Extract the [x, y] coordinate from the center of the cell holding the provided text.  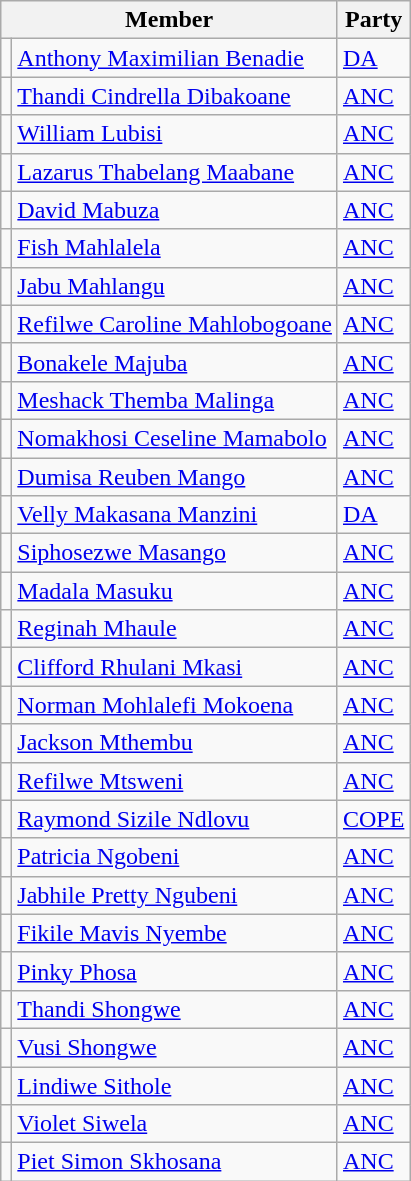
Fish Mahlalela [175, 248]
Bonakele Majuba [175, 362]
Jabhile Pretty Ngubeni [175, 895]
Party [373, 20]
Refilwe Mtsweni [175, 781]
Reginah Mhaule [175, 629]
Raymond Sizile Ndlovu [175, 819]
Refilwe Caroline Mahlobogoane [175, 324]
Siphosezwe Masango [175, 553]
Madala Masuku [175, 591]
Fikile Mavis Nyembe [175, 933]
Jackson Mthembu [175, 743]
Clifford Rhulani Mkasi [175, 667]
Thandi Shongwe [175, 1009]
Velly Makasana Manzini [175, 515]
Member [170, 20]
Lindiwe Sithole [175, 1085]
Meshack Themba Malinga [175, 400]
Anthony Maximilian Benadie [175, 58]
Norman Mohlalefi Mokoena [175, 705]
David Mabuza [175, 210]
William Lubisi [175, 134]
Piet Simon Skhosana [175, 1162]
Thandi Cindrella Dibakoane [175, 96]
Violet Siwela [175, 1124]
Dumisa Reuben Mango [175, 477]
Vusi Shongwe [175, 1047]
COPE [373, 819]
Pinky Phosa [175, 971]
Patricia Ngobeni [175, 857]
Nomakhosi Ceseline Mamabolo [175, 438]
Jabu Mahlangu [175, 286]
Lazarus Thabelang Maabane [175, 172]
